Return the (X, Y) coordinate for the center point of the cell that contains the specified text.  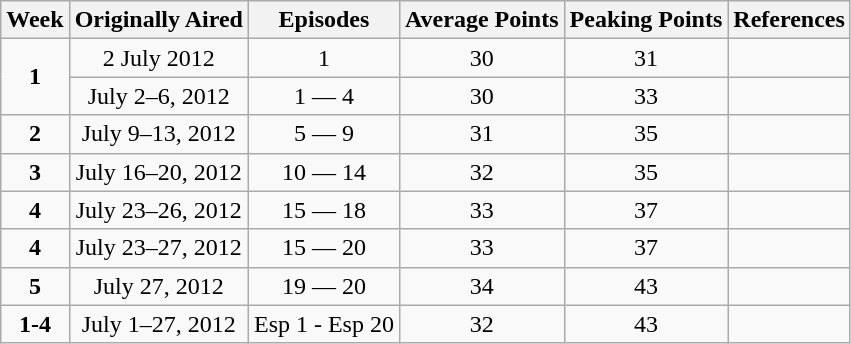
15 — 20 (324, 248)
Esp 1 - Esp 20 (324, 324)
3 (35, 172)
10 — 14 (324, 172)
15 — 18 (324, 210)
1-4 (35, 324)
1 — 4 (324, 96)
Originally Aired (158, 20)
34 (482, 286)
Episodes (324, 20)
Average Points (482, 20)
5 — 9 (324, 134)
Peaking Points (646, 20)
July 23–26, 2012 (158, 210)
5 (35, 286)
July 16–20, 2012 (158, 172)
July 23–27, 2012 (158, 248)
2 (35, 134)
19 — 20 (324, 286)
July 9–13, 2012 (158, 134)
2 July 2012 (158, 58)
July 27, 2012 (158, 286)
Week (35, 20)
July 1–27, 2012 (158, 324)
References (790, 20)
July 2–6, 2012 (158, 96)
